Output the [x, y] coordinate of the center of the cell containing the given text.  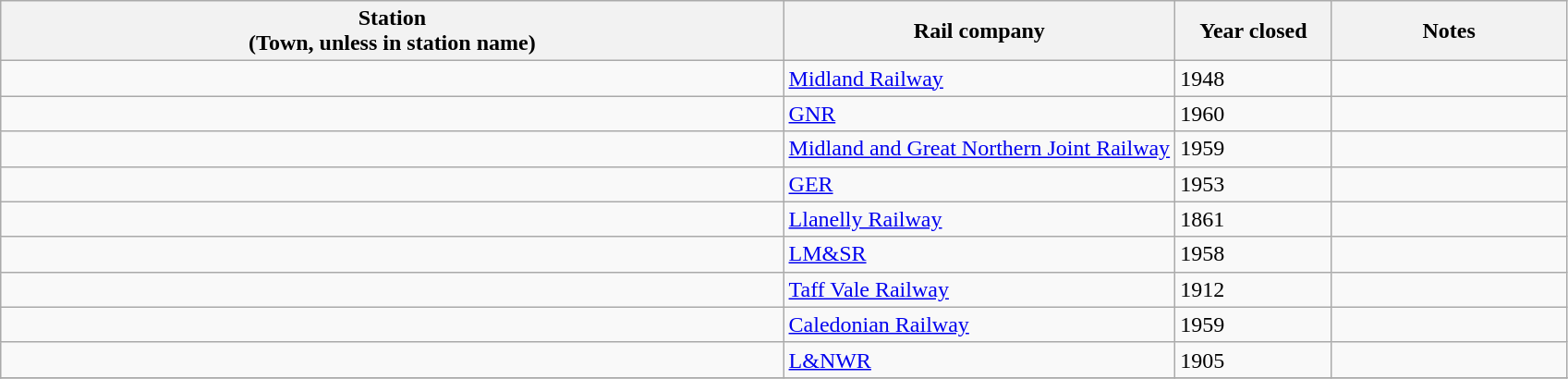
LM&SR [979, 254]
1912 [1253, 289]
GER [979, 184]
1953 [1253, 184]
L&NWR [979, 360]
Rail company [979, 31]
1948 [1253, 79]
Llanelly Railway [979, 219]
1960 [1253, 114]
Midland and Great Northern Joint Railway [979, 149]
1905 [1253, 360]
Notes [1449, 31]
Caledonian Railway [979, 324]
1958 [1253, 254]
Station(Town, unless in station name) [392, 31]
1861 [1253, 219]
GNR [979, 114]
Midland Railway [979, 79]
Year closed [1253, 31]
Taff Vale Railway [979, 289]
